Pinpoint the cell where the given text exists, returning its [x, y] midpoint coordinate. 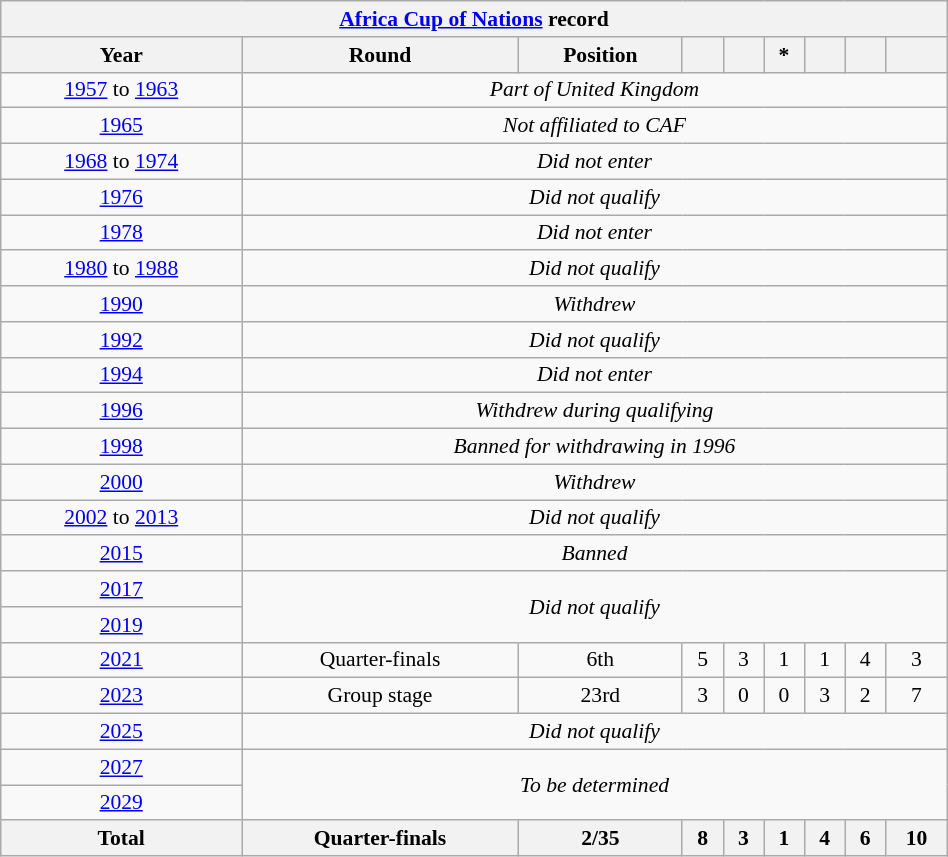
2 [866, 696]
Position [600, 55]
1957 to 1963 [122, 90]
Banned for withdrawing in 1996 [595, 447]
Round [380, 55]
23rd [600, 696]
2019 [122, 625]
Africa Cup of Nations record [474, 19]
1996 [122, 411]
1990 [122, 304]
2029 [122, 803]
2021 [122, 660]
Withdrew during qualifying [595, 411]
5 [702, 660]
* [784, 55]
2000 [122, 482]
2017 [122, 589]
Group stage [380, 696]
1998 [122, 447]
Not affiliated to CAF [595, 126]
2025 [122, 732]
1968 to 1974 [122, 162]
6 [866, 839]
1980 to 1988 [122, 269]
1994 [122, 375]
1965 [122, 126]
1976 [122, 197]
1978 [122, 233]
7 [917, 696]
2023 [122, 696]
To be determined [595, 784]
8 [702, 839]
2015 [122, 554]
Banned [595, 554]
1992 [122, 340]
10 [917, 839]
Total [122, 839]
2002 to 2013 [122, 518]
6th [600, 660]
Year [122, 55]
2/35 [600, 839]
2027 [122, 767]
Part of United Kingdom [595, 90]
